Extract the [X, Y] coordinate from the center of the cell holding the provided text.  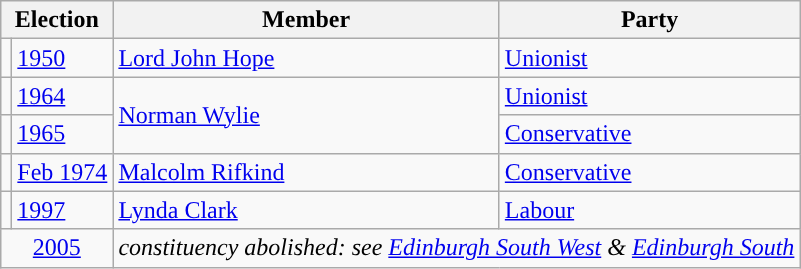
1965 [62, 134]
2005 [57, 248]
1950 [62, 58]
Malcolm Rifkind [306, 172]
Feb 1974 [62, 172]
Lynda Clark [306, 210]
1997 [62, 210]
Labour [650, 210]
Election [57, 20]
1964 [62, 96]
Member [306, 20]
Norman Wylie [306, 115]
constituency abolished: see Edinburgh South West & Edinburgh South [456, 248]
Party [650, 20]
Lord John Hope [306, 58]
